Locate the cell with the specified text and output its [X, Y] center coordinate. 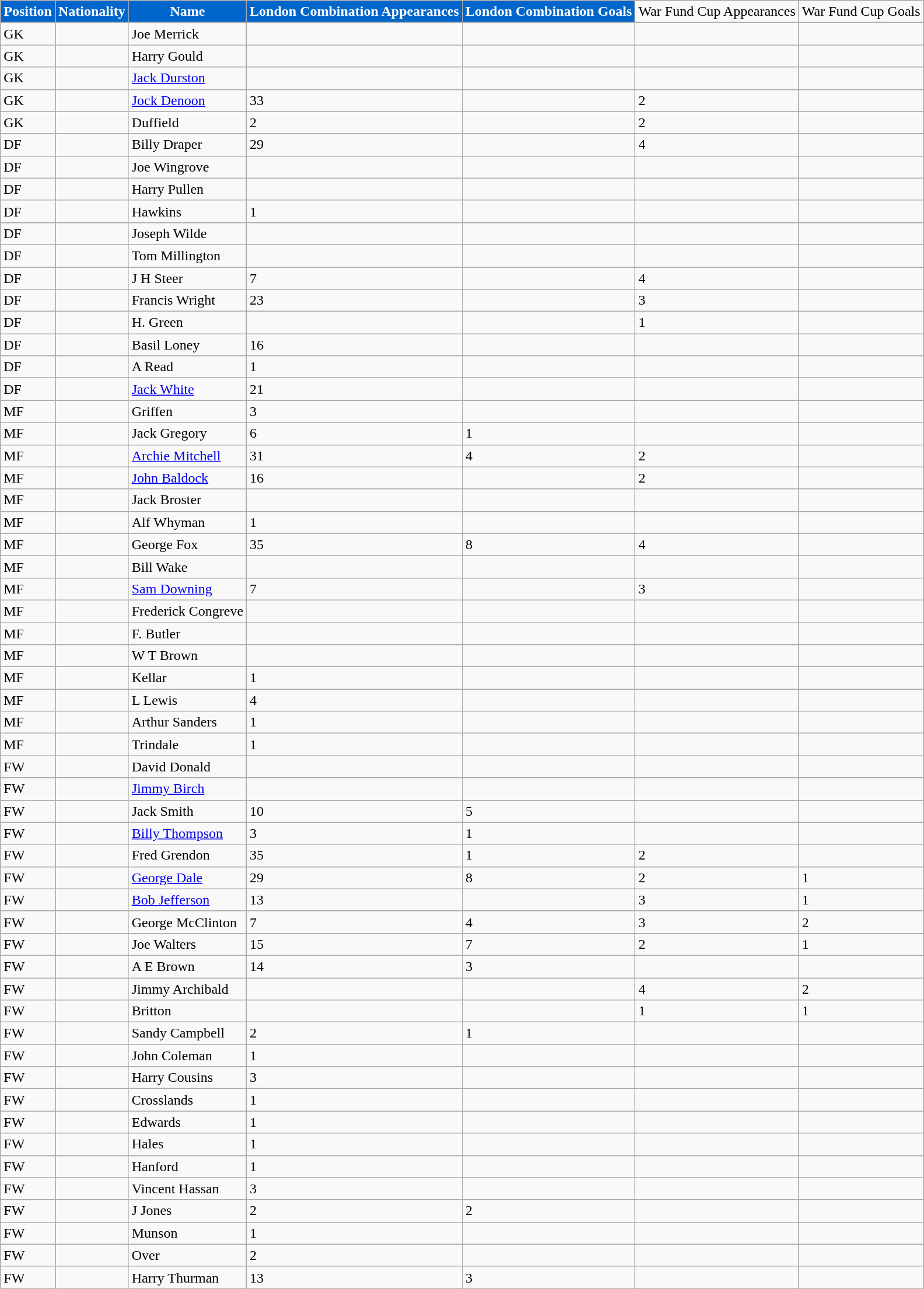
A E Brown [187, 966]
Arthur Sanders [187, 722]
Harry Gould [187, 56]
Bill Wake [187, 567]
War Fund Cup Goals [861, 12]
21 [355, 389]
A Read [187, 367]
14 [355, 966]
10 [355, 811]
Harry Pullen [187, 189]
Tom Millington [187, 256]
Duffield [187, 123]
London Combination Goals [548, 12]
Basil Loney [187, 345]
F. Butler [187, 633]
Vincent Hassan [187, 1189]
Jack Gregory [187, 434]
Griffen [187, 411]
J H Steer [187, 278]
W T Brown [187, 656]
23 [355, 301]
Munson [187, 1233]
15 [355, 944]
Joe Walters [187, 944]
Archie Mitchell [187, 456]
Frederick Congreve [187, 611]
Joe Merrick [187, 34]
Bob Jefferson [187, 900]
6 [355, 434]
David Donald [187, 767]
Jack Smith [187, 811]
Sam Downing [187, 589]
Name [187, 12]
War Fund Cup Appearances [717, 12]
George Dale [187, 878]
Crosslands [187, 1100]
Billy Draper [187, 145]
J Jones [187, 1211]
John Coleman [187, 1056]
Joseph Wilde [187, 233]
Jimmy Birch [187, 789]
Nationality [92, 12]
John Baldock [187, 478]
Britton [187, 1011]
Sandy Campbell [187, 1033]
33 [355, 100]
Hawkins [187, 211]
Billy Thompson [187, 833]
Joe Wingrove [187, 167]
Harry Thurman [187, 1277]
Hanford [187, 1166]
H. Green [187, 323]
Jimmy Archibald [187, 989]
Over [187, 1255]
5 [548, 811]
George McClinton [187, 922]
Francis Wright [187, 301]
George Fox [187, 544]
Alf Whyman [187, 522]
L Lewis [187, 700]
Position [28, 12]
Harry Cousins [187, 1078]
Hales [187, 1144]
Kellar [187, 678]
Trindale [187, 745]
Jack White [187, 389]
London Combination Appearances [355, 12]
31 [355, 456]
Jack Durston [187, 78]
Jock Denoon [187, 100]
Fred Grendon [187, 855]
Edwards [187, 1122]
Jack Broster [187, 500]
